Provide the [X, Y] coordinate of the cell's center where the given text is located.  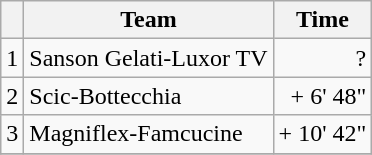
+ 10' 42" [322, 134]
3 [12, 134]
Sanson Gelati-Luxor TV [148, 58]
Magniflex-Famcucine [148, 134]
? [322, 58]
Scic-Bottecchia [148, 96]
1 [12, 58]
+ 6' 48" [322, 96]
2 [12, 96]
Team [148, 20]
Time [322, 20]
